Determine the (x, y) coordinate at the center of the cell enclosing the given text.  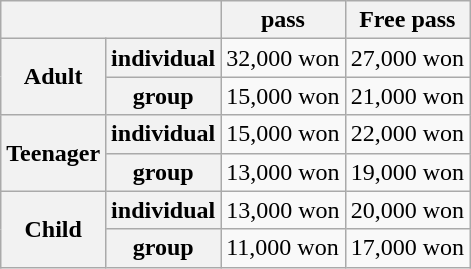
22,000 won (407, 134)
17,000 won (407, 248)
Adult (54, 77)
pass (283, 20)
11,000 won (283, 248)
Child (54, 229)
Teenager (54, 153)
20,000 won (407, 210)
32,000 won (283, 58)
27,000 won (407, 58)
21,000 won (407, 96)
Free pass (407, 20)
19,000 won (407, 172)
